Detect which cell encompasses the target text, then output its [x, y] center coordinate. 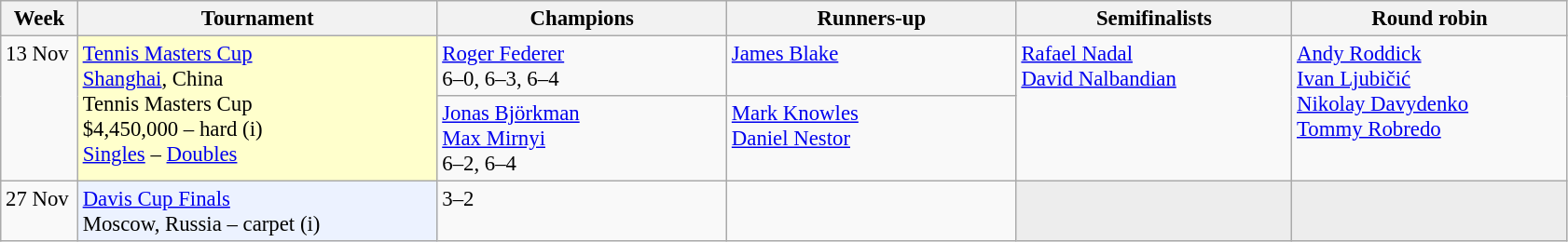
Andy Roddick Ivan Ljubičić Nikolay Davydenko Tommy Robredo [1430, 109]
Mark Knowles Daniel Nestor [873, 139]
Champions [582, 19]
3–2 [582, 212]
27 Nov [39, 212]
Week [39, 19]
Jonas Björkman Max Mirnyi6–2, 6–4 [582, 139]
Semifinalists [1154, 19]
Tennis Masters Cup Shanghai, ChinaTennis Masters Cup$4,450,000 – hard (i)Singles – Doubles [257, 109]
Round robin [1430, 19]
James Blake [873, 67]
13 Nov [39, 109]
Roger Federer6–0, 6–3, 6–4 [582, 67]
Davis Cup Finals Moscow, Russia – carpet (i) [257, 212]
Runners-up [873, 19]
Tournament [257, 19]
Rafael Nadal David Nalbandian [1154, 109]
